Find where the given text appears and provide that cell's center as [x, y] coordinate. 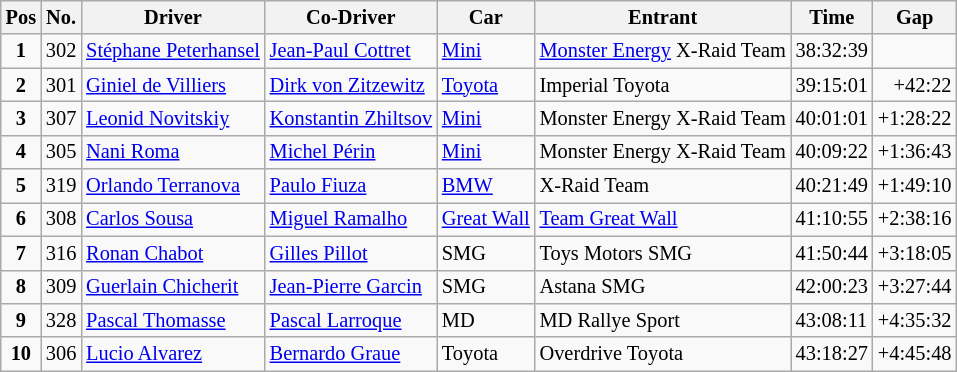
Driver [172, 17]
+1:28:22 [914, 118]
Ronan Chabot [172, 253]
Co-Driver [351, 17]
+1:36:43 [914, 152]
309 [61, 287]
Nani Roma [172, 152]
+4:45:48 [914, 354]
Stéphane Peterhansel [172, 51]
38:32:39 [832, 51]
Miguel Ramalho [351, 219]
Overdrive Toyota [663, 354]
1 [21, 51]
43:18:27 [832, 354]
319 [61, 186]
No. [61, 17]
Astana SMG [663, 287]
Entrant [663, 17]
301 [61, 85]
43:08:11 [832, 320]
40:09:22 [832, 152]
41:50:44 [832, 253]
10 [21, 354]
9 [21, 320]
39:15:01 [832, 85]
Jean-Pierre Garcin [351, 287]
Great Wall [486, 219]
MD Rallye Sport [663, 320]
40:01:01 [832, 118]
+4:35:32 [914, 320]
40:21:49 [832, 186]
Guerlain Chicherit [172, 287]
5 [21, 186]
4 [21, 152]
+2:38:16 [914, 219]
Konstantin Zhiltsov [351, 118]
Car [486, 17]
6 [21, 219]
Time [832, 17]
307 [61, 118]
Imperial Toyota [663, 85]
306 [61, 354]
Dirk von Zitzewitz [351, 85]
7 [21, 253]
305 [61, 152]
Team Great Wall [663, 219]
42:00:23 [832, 287]
Pascal Thomasse [172, 320]
BMW [486, 186]
Michel Périn [351, 152]
Bernardo Graue [351, 354]
Orlando Terranova [172, 186]
+1:49:10 [914, 186]
Lucio Alvarez [172, 354]
Jean-Paul Cottret [351, 51]
Gap [914, 17]
Paulo Fiuza [351, 186]
316 [61, 253]
MD [486, 320]
Pos [21, 17]
+3:27:44 [914, 287]
X-Raid Team [663, 186]
Gilles Pillot [351, 253]
308 [61, 219]
Toys Motors SMG [663, 253]
Pascal Larroque [351, 320]
8 [21, 287]
302 [61, 51]
41:10:55 [832, 219]
Carlos Sousa [172, 219]
Leonid Novitskiy [172, 118]
+3:18:05 [914, 253]
3 [21, 118]
2 [21, 85]
Giniel de Villiers [172, 85]
328 [61, 320]
+42:22 [914, 85]
